Pinpoint the cell where the given text exists, returning its [X, Y] midpoint coordinate. 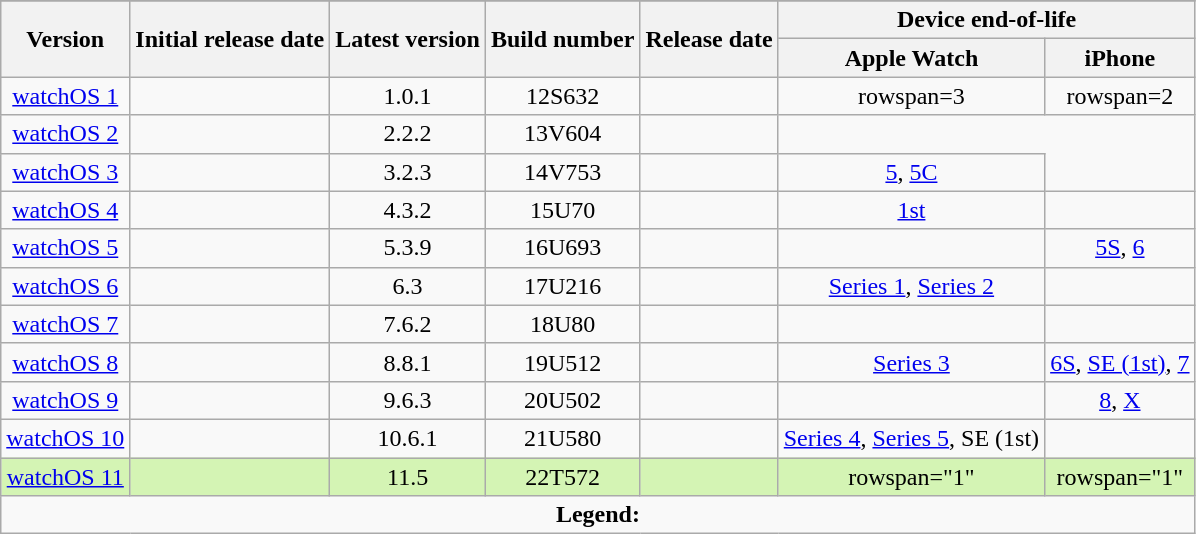
Initial release date [230, 39]
watchOS 9 [66, 400]
6S, SE (1st), 7 [1120, 362]
iPhone [1120, 58]
4.3.2 [408, 210]
Apple Watch [911, 58]
5S, 6 [1120, 248]
9.6.3 [408, 400]
Series 3 [911, 362]
17U216 [562, 286]
watchOS 4 [66, 210]
10.6.1 [408, 438]
16U693 [562, 248]
13V604 [562, 134]
5.3.9 [408, 248]
Build number [562, 39]
7.6.2 [408, 324]
watchOS 7 [66, 324]
8, X [1120, 400]
12S632 [562, 96]
Series 1, Series 2 [911, 286]
Device end-of-life [986, 20]
rowspan=2 [1120, 96]
watchOS 3 [66, 172]
19U512 [562, 362]
8.8.1 [408, 362]
Version [66, 39]
Legend: [598, 515]
22T572 [562, 477]
watchOS 10 [66, 438]
1.0.1 [408, 96]
11.5 [408, 477]
18U80 [562, 324]
watchOS 5 [66, 248]
watchOS 6 [66, 286]
watchOS 1 [66, 96]
Series 4, Series 5, SE (1st) [911, 438]
21U580 [562, 438]
watchOS 11 [66, 477]
1st [911, 210]
14V753 [562, 172]
rowspan=3 [911, 96]
watchOS 8 [66, 362]
6.3 [408, 286]
Release date [709, 39]
3.2.3 [408, 172]
15U70 [562, 210]
20U502 [562, 400]
watchOS 2 [66, 134]
Latest version [408, 39]
5, 5C [911, 172]
2.2.2 [408, 134]
